Scan for the cell matching the given text and deliver its [x, y] coordinate at center. 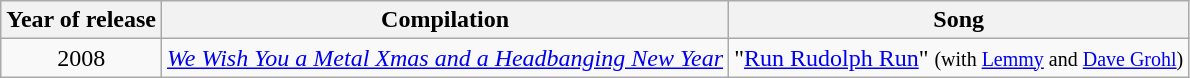
"Run Rudolph Run" (with Lemmy and Dave Grohl) [959, 58]
Year of release [82, 20]
Song [959, 20]
2008 [82, 58]
We Wish You a Metal Xmas and a Headbanging New Year [446, 58]
Compilation [446, 20]
